Provide the (x, y) coordinate of the cell's center where the given text is located.  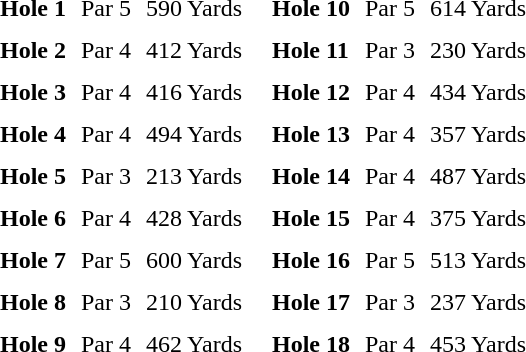
494 Yards (194, 134)
416 Yards (194, 92)
Hole 14 (311, 176)
Hole 16 (311, 260)
Hole 12 (311, 92)
213 Yards (194, 176)
Hole 11 (311, 50)
Hole 15 (311, 218)
600 Yards (194, 260)
Hole 17 (311, 302)
Hole 13 (311, 134)
428 Yards (194, 218)
412 Yards (194, 50)
210 Yards (194, 302)
